Pinpoint the cell where the given text exists, returning its [X, Y] midpoint coordinate. 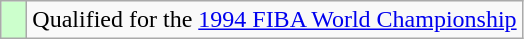
Qualified for the 1994 FIBA World Championship [274, 20]
